Return the [x, y] coordinate for the center point of the cell that contains the specified text.  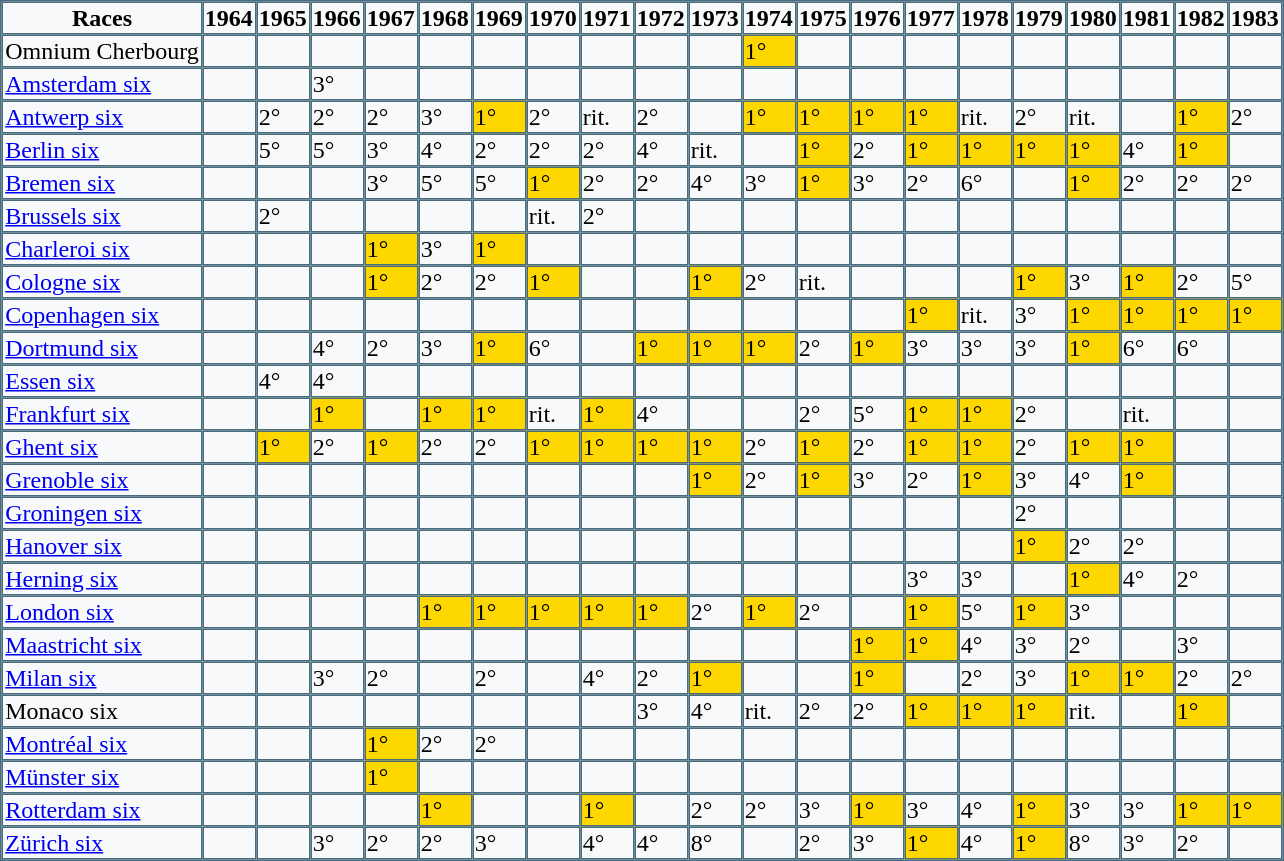
1980 [1093, 18]
1983 [1255, 18]
Essen six [102, 380]
Cologne six [102, 282]
Berlin six [102, 150]
Münster six [102, 776]
1969 [499, 18]
1976 [877, 18]
Omnium Cherbourg [102, 50]
1971 [607, 18]
1981 [1147, 18]
Montréal six [102, 744]
Ghent six [102, 446]
1977 [931, 18]
1973 [715, 18]
Frankfurt six [102, 414]
Charleroi six [102, 248]
1978 [985, 18]
Antwerp six [102, 116]
1975 [823, 18]
Races [102, 18]
Amsterdam six [102, 84]
1966 [337, 18]
Brussels six [102, 216]
Rotterdam six [102, 810]
1972 [661, 18]
Copenhagen six [102, 314]
1964 [229, 18]
Bremen six [102, 182]
Dortmund six [102, 348]
1965 [283, 18]
1967 [391, 18]
1974 [769, 18]
Grenoble six [102, 480]
London six [102, 612]
Groningen six [102, 512]
1968 [445, 18]
1982 [1201, 18]
Milan six [102, 678]
Hanover six [102, 546]
Herning six [102, 578]
1979 [1039, 18]
1970 [553, 18]
Zürich six [102, 842]
Maastricht six [102, 644]
Monaco six [102, 710]
